Pinpoint the cell where the given text exists, returning its [x, y] midpoint coordinate. 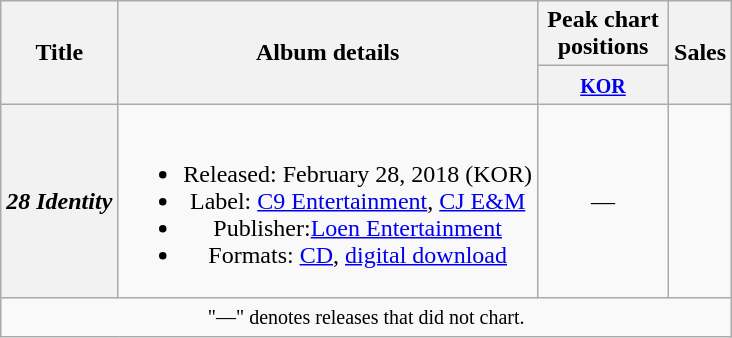
— [602, 201]
Title [60, 52]
28 Identity [60, 201]
Sales [700, 52]
Peak chart positions [602, 34]
KOR [602, 85]
Released: February 28, 2018 (KOR)Label: C9 Entertainment, CJ E&MPublisher:Loen EntertainmentFormats: CD, digital download [328, 201]
Album details [328, 52]
"—" denotes releases that did not chart. [366, 317]
